Scan for the cell matching the given text and deliver its (X, Y) coordinate at center. 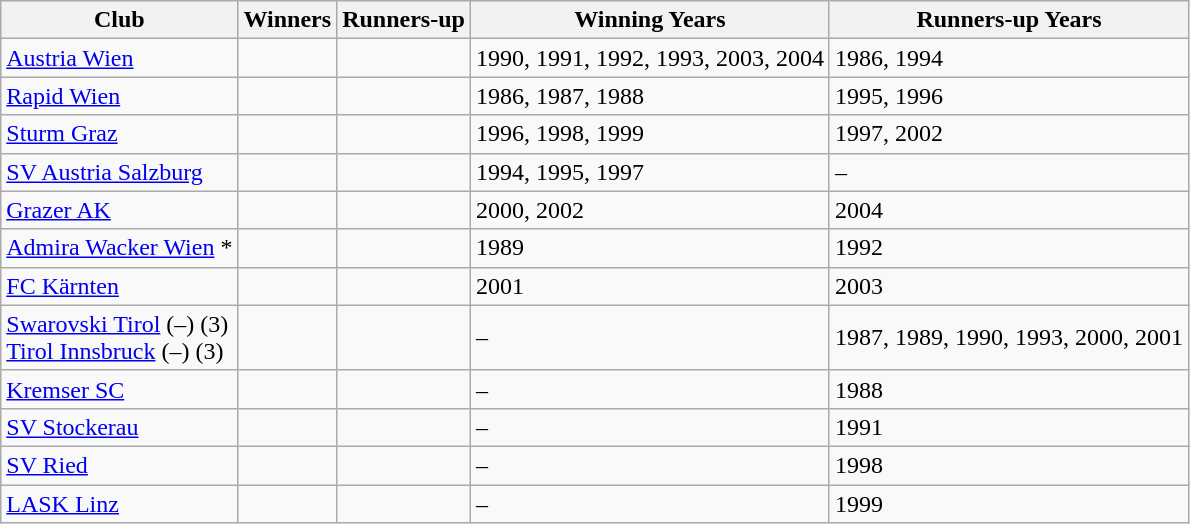
1999 (1008, 503)
1992 (1008, 248)
1994, 1995, 1997 (650, 172)
Admira Wacker Wien * (120, 248)
Winning Years (650, 20)
Club (120, 20)
LASK Linz (120, 503)
Austria Wien (120, 58)
2004 (1008, 210)
1986, 1994 (1008, 58)
1997, 2002 (1008, 134)
2001 (650, 286)
1988 (1008, 389)
1986, 1987, 1988 (650, 96)
Sturm Graz (120, 134)
1991 (1008, 427)
FC Kärnten (120, 286)
SV Ried (120, 465)
Kremser SC (120, 389)
SV Austria Salzburg (120, 172)
1987, 1989, 1990, 1993, 2000, 2001 (1008, 338)
1998 (1008, 465)
1996, 1998, 1999 (650, 134)
2003 (1008, 286)
1989 (650, 248)
Grazer AK (120, 210)
1990, 1991, 1992, 1993, 2003, 2004 (650, 58)
Rapid Wien (120, 96)
2000, 2002 (650, 210)
Swarovski Tirol (–) (3)Tirol Innsbruck (–) (3) (120, 338)
1995, 1996 (1008, 96)
SV Stockerau (120, 427)
Winners (288, 20)
Runners-up Years (1008, 20)
Runners-up (404, 20)
